Return (x, y) of the center of cell containing provided text 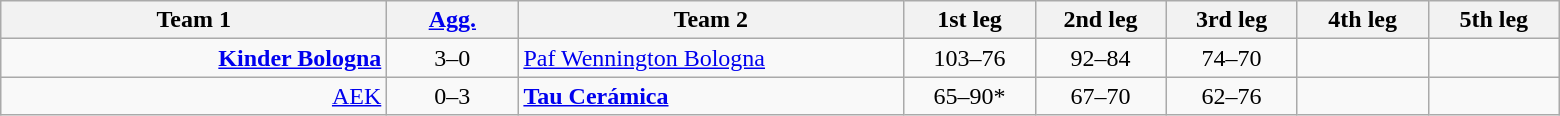
3rd leg (1232, 20)
Team 1 (194, 20)
2nd leg (1100, 20)
4th leg (1362, 20)
Agg. (452, 20)
92–84 (1100, 58)
Kinder Bologna (194, 58)
Team 2 (711, 20)
AEK (194, 96)
62–76 (1232, 96)
74–70 (1232, 58)
1st leg (970, 20)
Paf Wennington Bologna (711, 58)
5th leg (1494, 20)
65–90* (970, 96)
0–3 (452, 96)
67–70 (1100, 96)
103–76 (970, 58)
Tau Cerámica (711, 96)
3–0 (452, 58)
